For the text-containing cell, return its midpoint in (X, Y) coordinate format. 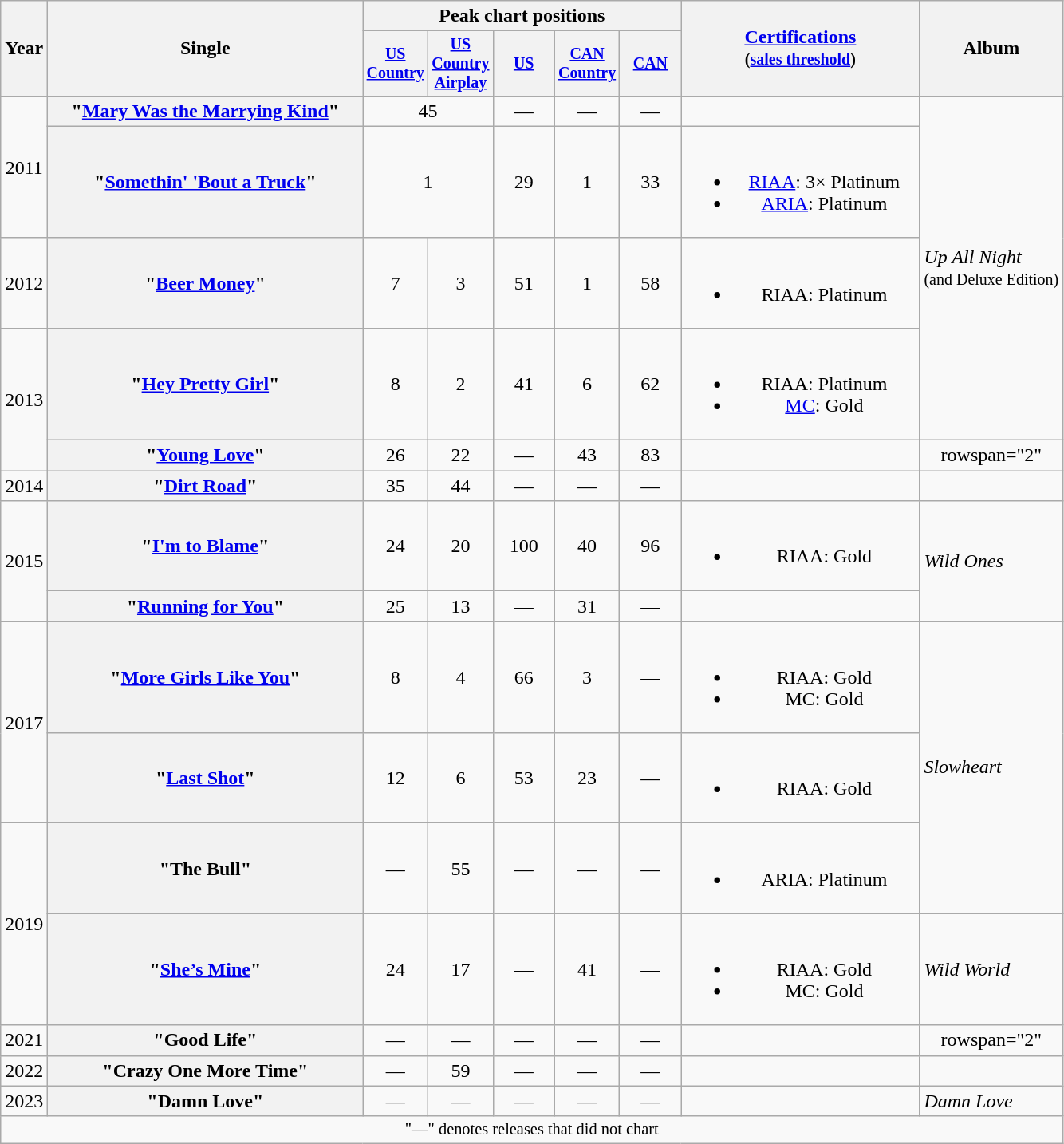
Wild Ones (991, 562)
43 (587, 456)
"Dirt Road" (206, 486)
55 (461, 868)
RIAA: PlatinumMC: Gold (801, 384)
Up All Night(and Deluxe Edition) (991, 268)
4 (461, 677)
2022 (24, 1071)
"Crazy One More Time" (206, 1071)
Wild World (991, 969)
2012 (24, 282)
"Good Life" (206, 1040)
96 (651, 546)
66 (523, 677)
Certifications(sales threshold) (801, 49)
Slowheart (991, 767)
100 (523, 546)
CAN Country (587, 64)
Album (991, 49)
51 (523, 282)
Single (206, 49)
2011 (24, 167)
22 (461, 456)
31 (587, 606)
"Running for You" (206, 606)
"Beer Money" (206, 282)
83 (651, 456)
RIAA: Platinum (801, 282)
US Country Airplay (461, 64)
RIAA: 3× PlatinumARIA: Platinum (801, 182)
44 (461, 486)
"Hey Pretty Girl" (206, 384)
23 (587, 779)
US Country (396, 64)
"Last Shot" (206, 779)
"The Bull" (206, 868)
20 (461, 546)
59 (461, 1071)
2021 (24, 1040)
35 (396, 486)
ARIA: Platinum (801, 868)
"Damn Love" (206, 1101)
Peak chart positions (522, 16)
2017 (24, 723)
"Young Love" (206, 456)
12 (396, 779)
"Somethin' 'Bout a Truck" (206, 182)
53 (523, 779)
29 (523, 182)
17 (461, 969)
13 (461, 606)
Damn Love (991, 1101)
"More Girls Like You" (206, 677)
2013 (24, 399)
25 (396, 606)
"She’s Mine" (206, 969)
2015 (24, 562)
"—" denotes releases that did not chart (532, 1130)
40 (587, 546)
2023 (24, 1101)
CAN (651, 64)
2 (461, 384)
7 (396, 282)
Year (24, 49)
62 (651, 384)
58 (651, 282)
2019 (24, 924)
US (523, 64)
"I'm to Blame" (206, 546)
26 (396, 456)
45 (428, 111)
2014 (24, 486)
"Mary Was the Marrying Kind" (206, 111)
33 (651, 182)
